Identify which cell holds the provided text, then report its [X, Y] central coordinate. 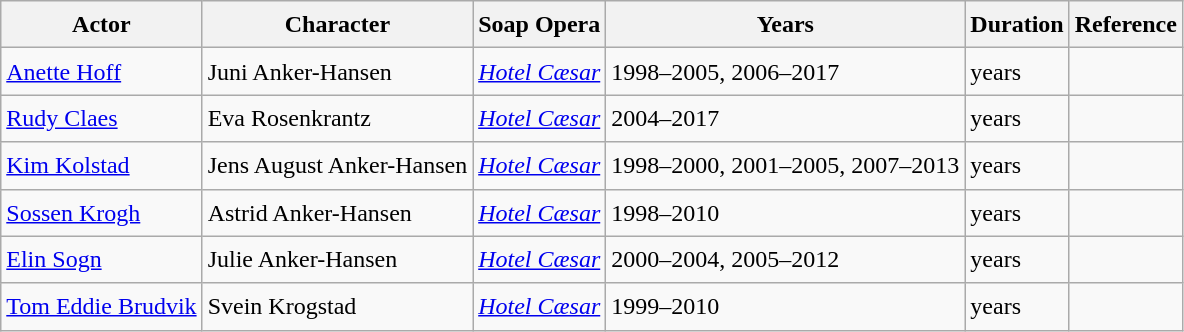
1998–2000, 2001–2005, 2007–2013 [786, 166]
Character [338, 24]
Tom Eddie Brudvik [102, 306]
Actor [102, 24]
Soap Opera [540, 24]
Juni Anker-Hansen [338, 72]
Reference [1126, 24]
Eva Rosenkrantz [338, 118]
1999–2010 [786, 306]
Years [786, 24]
2000–2004, 2005–2012 [786, 260]
Astrid Anker-Hansen [338, 212]
Julie Anker-Hansen [338, 260]
Jens August Anker-Hansen [338, 166]
Rudy Claes [102, 118]
Elin Sogn [102, 260]
Kim Kolstad [102, 166]
Svein Krogstad [338, 306]
Sossen Krogh [102, 212]
Duration [1017, 24]
2004–2017 [786, 118]
1998–2010 [786, 212]
Anette Hoff [102, 72]
1998–2005, 2006–2017 [786, 72]
